Find where the given text appears and provide that cell's center as (x, y) coordinate. 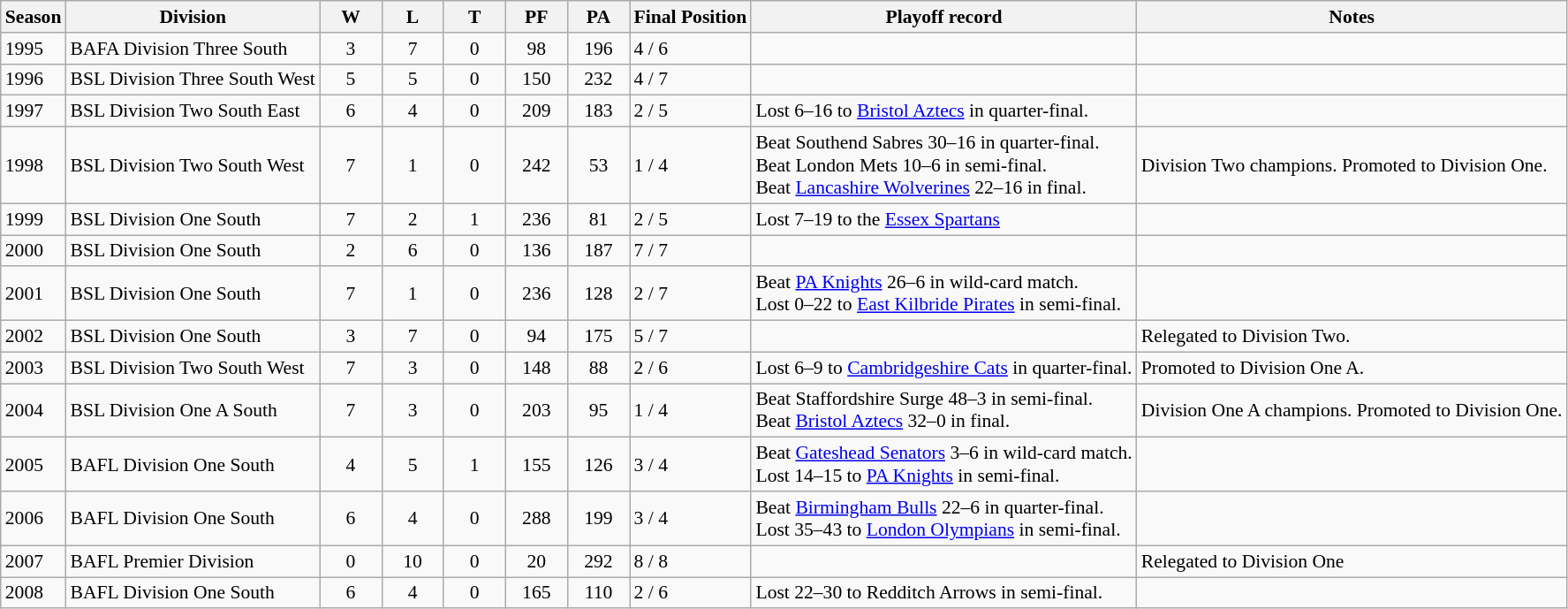
BSL Division Three South West (193, 80)
Final Position (690, 17)
BSL Division Two South East (193, 111)
7 / 7 (690, 251)
Season (34, 17)
Playoff record (943, 17)
PA (598, 17)
128 (598, 293)
1996 (34, 80)
1997 (34, 111)
20 (536, 561)
Lost 6–16 to Bristol Aztecs in quarter-final. (943, 111)
242 (536, 166)
148 (536, 368)
2 / 7 (690, 293)
Relegated to Division Two. (1352, 337)
2000 (34, 251)
5 / 7 (690, 337)
2003 (34, 368)
Notes (1352, 17)
2007 (34, 561)
292 (598, 561)
88 (598, 368)
110 (598, 593)
53 (598, 166)
4 / 7 (690, 80)
150 (536, 80)
183 (598, 111)
4 / 6 (690, 49)
2001 (34, 293)
94 (536, 337)
T (474, 17)
Beat Southend Sabres 30–16 in quarter-final.Beat London Mets 10–6 in semi-final.Beat Lancashire Wolverines 22–16 in final. (943, 166)
8 / 8 (690, 561)
L (413, 17)
1999 (34, 219)
232 (598, 80)
2002 (34, 337)
Relegated to Division One (1352, 561)
288 (536, 518)
126 (598, 465)
Lost 7–19 to the Essex Spartans (943, 219)
2004 (34, 410)
Lost 22–30 to Redditch Arrows in semi-final. (943, 593)
10 (413, 561)
187 (598, 251)
Beat Staffordshire Surge 48–3 in semi-final.Beat Bristol Aztecs 32–0 in final. (943, 410)
81 (598, 219)
175 (598, 337)
1998 (34, 166)
BSL Division One A South (193, 410)
2006 (34, 518)
98 (536, 49)
Beat Birmingham Bulls 22–6 in quarter-final.Lost 35–43 to London Olympians in semi-final. (943, 518)
PF (536, 17)
Promoted to Division One A. (1352, 368)
196 (598, 49)
95 (598, 410)
2008 (34, 593)
2005 (34, 465)
BAFL Premier Division (193, 561)
203 (536, 410)
155 (536, 465)
136 (536, 251)
Beat PA Knights 26–6 in wild-card match.Lost 0–22 to East Kilbride Pirates in semi-final. (943, 293)
1995 (34, 49)
BAFA Division Three South (193, 49)
Lost 6–9 to Cambridgeshire Cats in quarter-final. (943, 368)
209 (536, 111)
Beat Gateshead Senators 3–6 in wild-card match.Lost 14–15 to PA Knights in semi-final. (943, 465)
W (351, 17)
Division Two champions. Promoted to Division One. (1352, 166)
165 (536, 593)
Division (193, 17)
Division One A champions. Promoted to Division One. (1352, 410)
199 (598, 518)
